Scan for the cell matching the given text and deliver its [X, Y] coordinate at center. 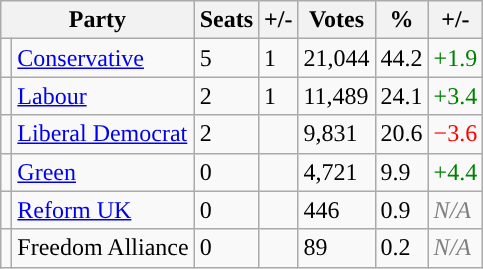
Votes [336, 20]
Party [98, 20]
9.9 [402, 172]
21,044 [336, 58]
% [402, 20]
5 [226, 58]
0.2 [402, 248]
+1.9 [456, 58]
0.9 [402, 210]
446 [336, 210]
24.1 [402, 96]
+4.4 [456, 172]
11,489 [336, 96]
Conservative [103, 58]
Freedom Alliance [103, 248]
Reform UK [103, 210]
44.2 [402, 58]
+3.4 [456, 96]
Liberal Democrat [103, 134]
4,721 [336, 172]
Labour [103, 96]
Green [103, 172]
20.6 [402, 134]
89 [336, 248]
Seats [226, 20]
−3.6 [456, 134]
9,831 [336, 134]
